Find where the given text appears and provide that cell's center as (x, y) coordinate. 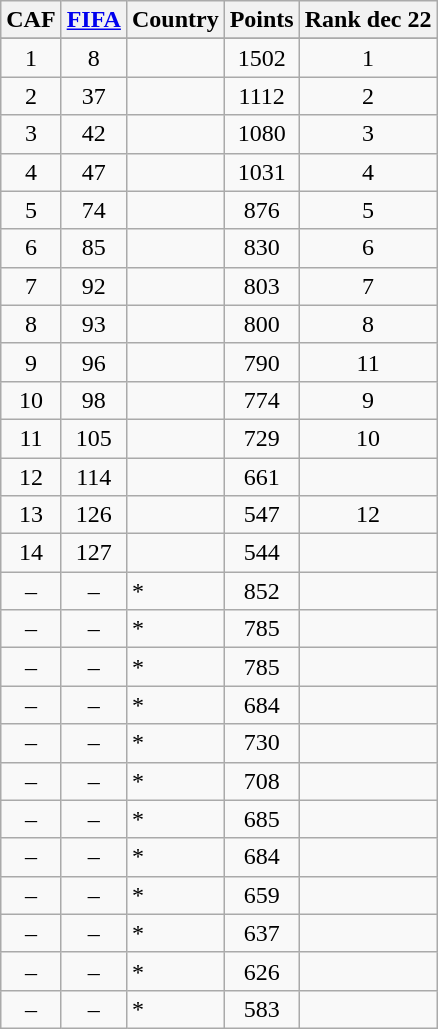
661 (262, 477)
790 (262, 362)
47 (94, 172)
98 (94, 400)
1080 (262, 134)
96 (94, 362)
685 (262, 819)
1112 (262, 96)
547 (262, 515)
1502 (262, 58)
626 (262, 971)
105 (94, 438)
1031 (262, 172)
708 (262, 781)
Country (175, 20)
730 (262, 743)
876 (262, 210)
74 (94, 210)
830 (262, 248)
852 (262, 591)
583 (262, 1009)
37 (94, 96)
14 (31, 553)
126 (94, 515)
FIFA (94, 20)
Rank dec 22 (368, 20)
92 (94, 286)
800 (262, 324)
774 (262, 400)
729 (262, 438)
CAF (31, 20)
85 (94, 248)
659 (262, 895)
13 (31, 515)
803 (262, 286)
637 (262, 933)
42 (94, 134)
544 (262, 553)
127 (94, 553)
93 (94, 324)
114 (94, 477)
Points (262, 20)
